For the text-containing cell, return its midpoint in (X, Y) coordinate format. 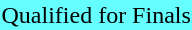
Qualified for Finals (96, 15)
